From the cell containing the given text, extract its center point as [x, y] coordinate. 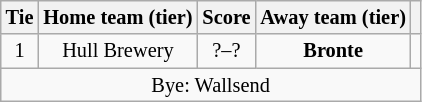
Away team (tier) [332, 17]
?–? [226, 51]
Bronte [332, 51]
Tie [20, 17]
Bye: Wallsend [211, 85]
Score [226, 17]
1 [20, 51]
Hull Brewery [118, 51]
Home team (tier) [118, 17]
